Scan for the cell matching the given text and deliver its (x, y) coordinate at center. 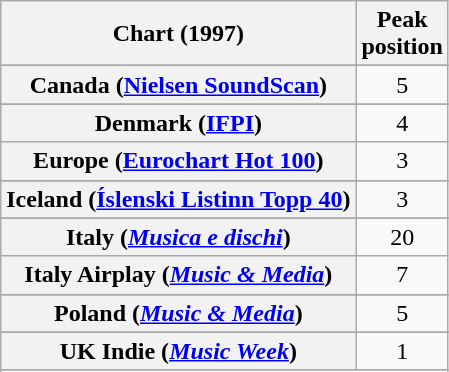
Italy Airplay (Music & Media) (178, 275)
Canada (Nielsen SoundScan) (178, 85)
Denmark (IFPI) (178, 123)
20 (402, 237)
Iceland (Íslenski Listinn Topp 40) (178, 199)
Europe (Eurochart Hot 100) (178, 161)
Italy (Musica e dischi) (178, 237)
4 (402, 123)
UK Indie (Music Week) (178, 351)
Poland (Music & Media) (178, 313)
Chart (1997) (178, 34)
Peakposition (402, 34)
7 (402, 275)
1 (402, 351)
